Return the (X, Y) coordinate for the center point of the cell that contains the specified text.  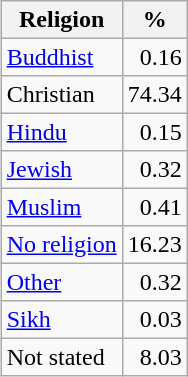
Hindu (62, 132)
Christian (62, 94)
Religion (62, 20)
Sikh (62, 318)
Muslim (62, 206)
No religion (62, 244)
Buddhist (62, 56)
Jewish (62, 170)
% (154, 20)
8.03 (154, 356)
0.15 (154, 132)
74.34 (154, 94)
16.23 (154, 244)
0.41 (154, 206)
Other (62, 282)
Not stated (62, 356)
0.16 (154, 56)
0.03 (154, 318)
